Pinpoint the cell where the given text exists, returning its (X, Y) midpoint coordinate. 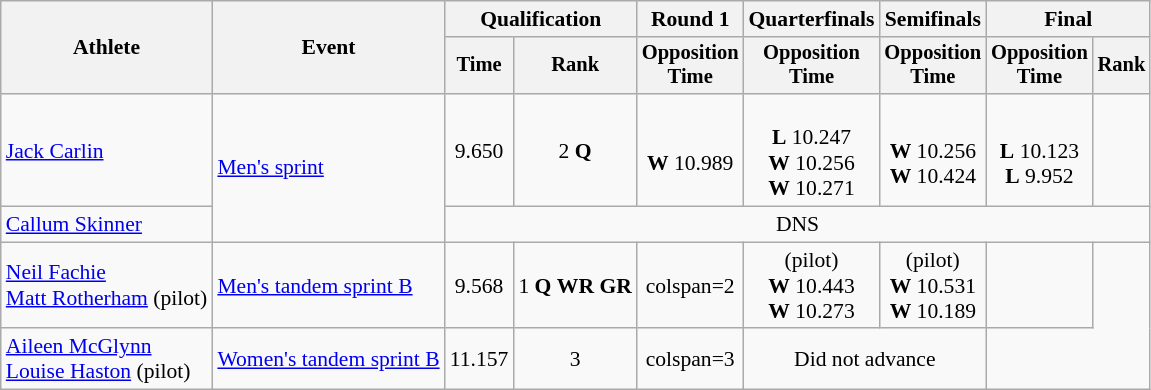
DNS (798, 225)
Jack Carlin (107, 150)
Did not advance (864, 360)
Time (480, 66)
colspan=3 (690, 360)
L 10.247 W 10.256 W 10.271 (811, 150)
Neil FachieMatt Rotherham (pilot) (107, 286)
Aileen McGlynnLouise Haston (pilot) (107, 360)
3 (575, 360)
W 10.989 (690, 150)
9.650 (480, 150)
Women's tandem sprint B (328, 360)
2 Q (575, 150)
Quarterfinals (811, 19)
9.568 (480, 286)
colspan=2 (690, 286)
Athlete (107, 48)
Men's sprint (328, 168)
(pilot) W 10.443 W 10.273 (811, 286)
Round 1 (690, 19)
Final (1068, 19)
Semifinals (934, 19)
Men's tandem sprint B (328, 286)
11.157 (480, 360)
(pilot) W 10.531 W 10.189 (934, 286)
Callum Skinner (107, 225)
Event (328, 48)
L 10.123 L 9.952 (1040, 150)
W 10.256 W 10.424 (934, 150)
Qualification (541, 19)
1 Q WR GR (575, 286)
